Identify which cell holds the provided text, then report its [x, y] central coordinate. 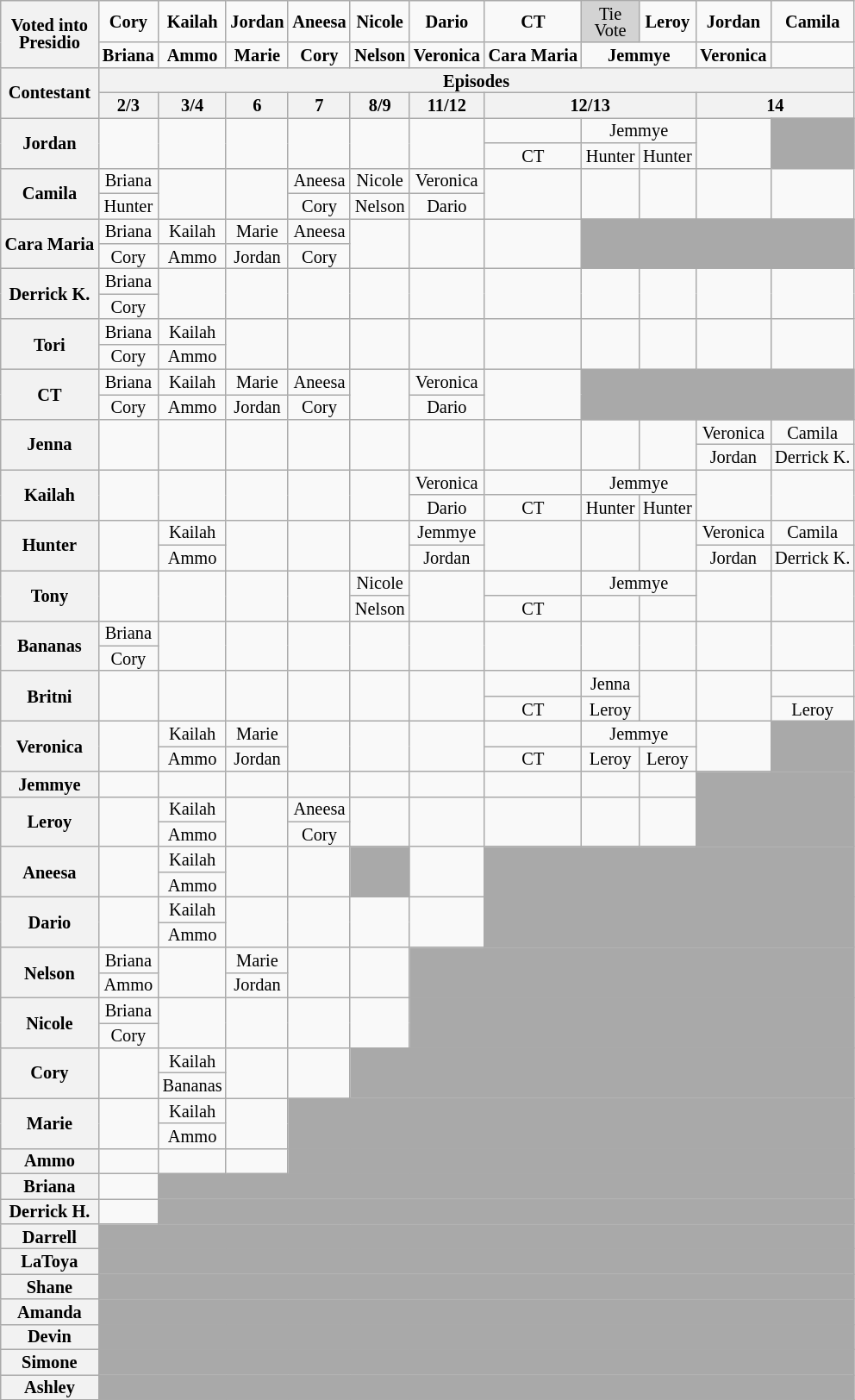
Amanda [50, 1312]
Darrell [50, 1236]
Tony [50, 595]
14 [776, 105]
7 [319, 105]
TieVote [610, 21]
6 [257, 105]
Devin [50, 1336]
Voted intoPresidio [50, 34]
Contestant [50, 92]
Episodes [476, 79]
12/13 [590, 105]
11/12 [446, 105]
8/9 [379, 105]
Simone [50, 1362]
Derrick H. [50, 1210]
Ashley [50, 1386]
3/4 [193, 105]
2/3 [128, 105]
Tori [50, 344]
LaToya [50, 1260]
Shane [50, 1286]
Britni [50, 696]
